Output the [x, y] coordinate of the center of the cell containing the given text.  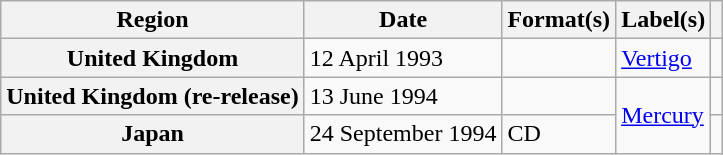
24 September 1994 [403, 134]
Mercury [664, 115]
12 April 1993 [403, 58]
Japan [152, 134]
Format(s) [559, 20]
Label(s) [664, 20]
United Kingdom [152, 58]
United Kingdom (re-release) [152, 96]
Region [152, 20]
13 June 1994 [403, 96]
CD [559, 134]
Vertigo [664, 58]
Date [403, 20]
